Pinpoint the cell where the given text exists, returning its [X, Y] midpoint coordinate. 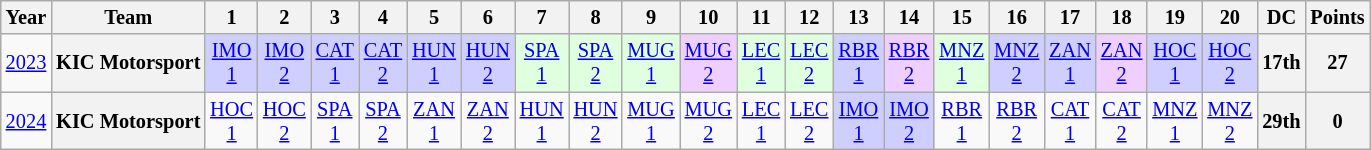
17 [1070, 17]
Team [128, 17]
3 [335, 17]
5 [434, 17]
4 [383, 17]
18 [1122, 17]
2 [284, 17]
10 [708, 17]
27 [1338, 63]
1 [232, 17]
17th [1281, 63]
DC [1281, 17]
2023 [26, 63]
29th [1281, 121]
19 [1174, 17]
Year [26, 17]
0 [1338, 121]
15 [962, 17]
14 [909, 17]
16 [1016, 17]
13 [858, 17]
Points [1338, 17]
20 [1230, 17]
7 [542, 17]
12 [809, 17]
11 [761, 17]
8 [596, 17]
2024 [26, 121]
6 [488, 17]
9 [650, 17]
